Scan for the cell matching the given text and deliver its (x, y) coordinate at center. 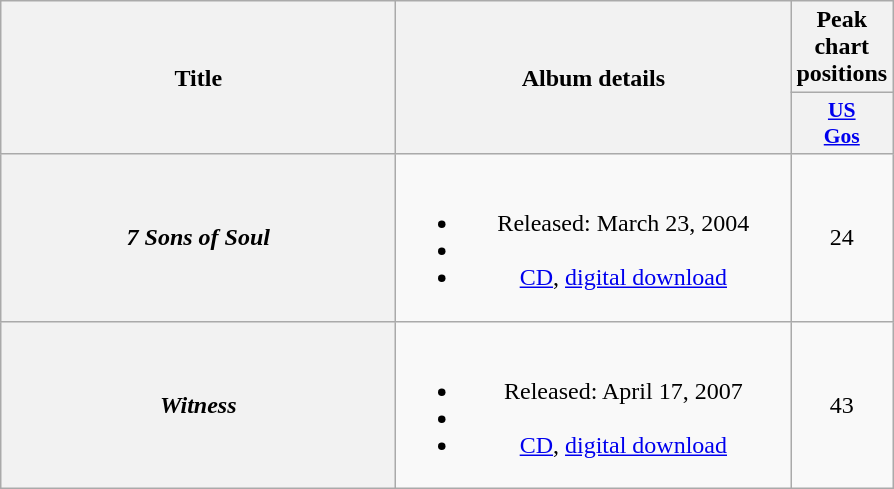
Title (198, 78)
Witness (198, 404)
Album details (594, 78)
Peak chart positions (842, 47)
USGos (842, 124)
24 (842, 238)
Released: March 23, 2004CD, digital download (594, 238)
Released: April 17, 2007CD, digital download (594, 404)
7 Sons of Soul (198, 238)
43 (842, 404)
